For the text-containing cell, return its midpoint in (X, Y) coordinate format. 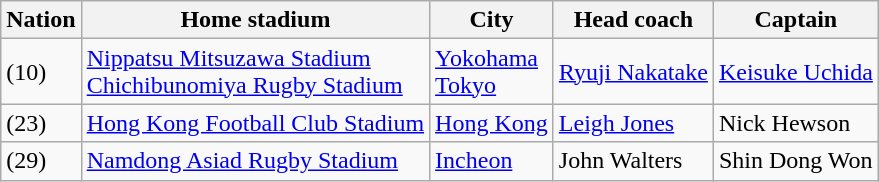
Ryuji Nakatake (633, 72)
Namdong Asiad Rugby Stadium (255, 161)
Hong Kong Football Club Stadium (255, 123)
Home stadium (255, 20)
Incheon (492, 161)
Leigh Jones (633, 123)
Keisuke Uchida (796, 72)
Shin Dong Won (796, 161)
YokohamaTokyo (492, 72)
Captain (796, 20)
John Walters (633, 161)
Nippatsu Mitsuzawa StadiumChichibunomiya Rugby Stadium (255, 72)
(29) (41, 161)
Nation (41, 20)
Hong Kong (492, 123)
Nick Hewson (796, 123)
(23) (41, 123)
(10) (41, 72)
City (492, 20)
Head coach (633, 20)
